Determine the (X, Y) coordinate at the center of the cell enclosing the given text.  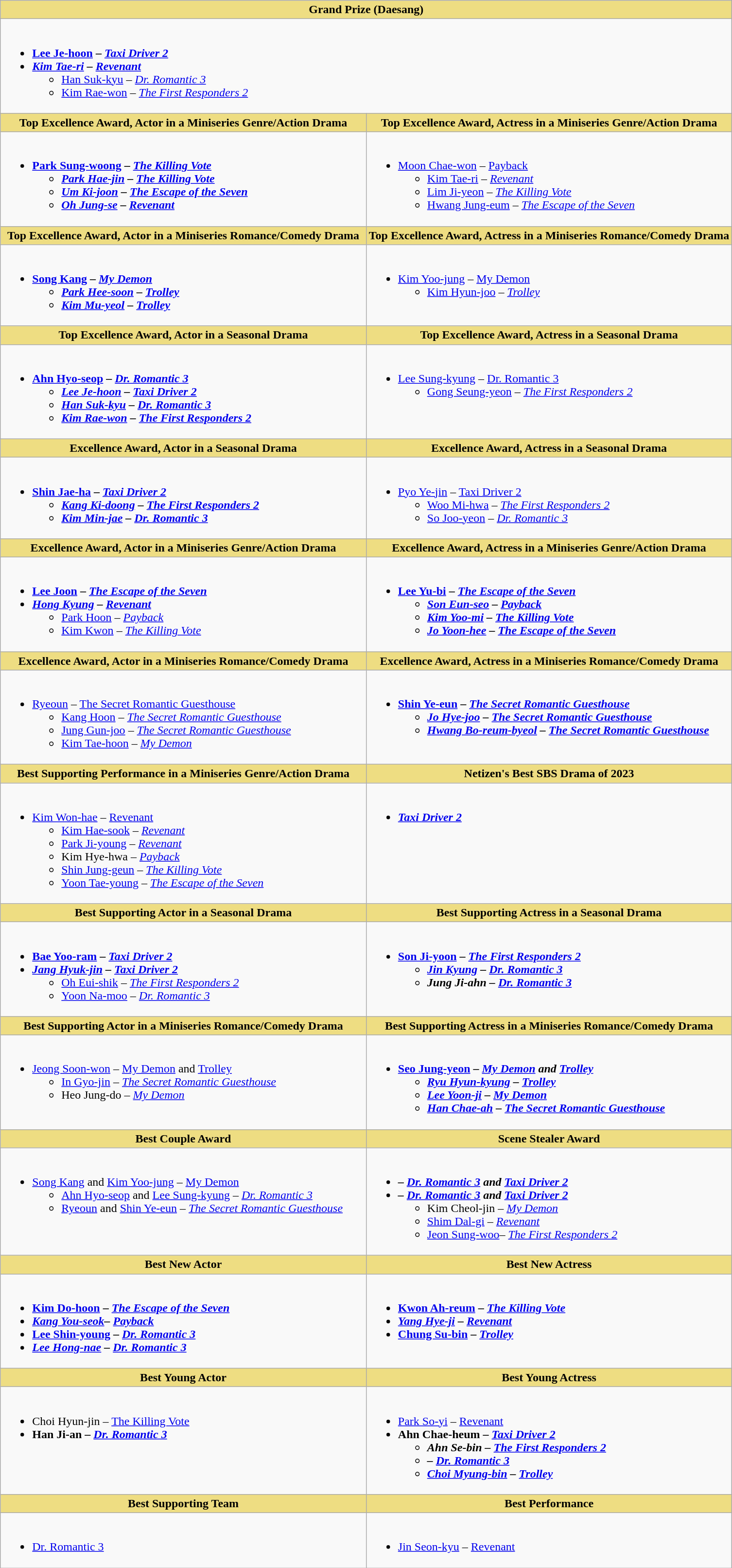
Top Excellence Award, Actress in a Miniseries Romance/Comedy Drama (549, 235)
Best Supporting Performance in a Miniseries Genre/Action Drama (184, 774)
Lee Je-hoon – Taxi Driver 2Kim Tae-ri – RevenantHan Suk-kyu – Dr. Romantic 3Kim Rae-won – The First Responders 2 (366, 66)
Best New Actress (549, 1265)
Best Young Actress (549, 1377)
Lee Joon – The Escape of the SevenHong Kyung – RevenantPark Hoon – PaybackKim Kwon – The Killing Vote (184, 604)
Best Supporting Actor in a Miniseries Romance/Comedy Drama (184, 1026)
Excellence Award, Actor in a Seasonal Drama (184, 448)
Top Excellence Award, Actor in a Miniseries Romance/Comedy Drama (184, 235)
Pyo Ye-jin – Taxi Driver 2Woo Mi-hwa – The First Responders 2So Joo-yeon – Dr. Romantic 3 (549, 498)
Netizen's Best SBS Drama of 2023 (549, 774)
Top Excellence Award, Actress in a Miniseries Genre/Action Drama (549, 123)
Moon Chae-won – PaybackKim Tae-ri – RevenantLim Ji-yeon – The Killing VoteHwang Jung-eum – The Escape of the Seven (549, 179)
Best Young Actor (184, 1377)
Park Sung-woong – The Killing VotePark Hae-jin – The Killing VoteUm Ki-joon – The Escape of the SevenOh Jung-se – Revenant (184, 179)
Son Ji-yoon – The First Responders 2Jin Kyung – Dr. Romantic 3Jung Ji-ahn – Dr. Romantic 3 (549, 969)
Excellence Award, Actor in a Miniseries Romance/Comedy Drama (184, 661)
Best Couple Award (184, 1139)
Excellence Award, Actress in a Seasonal Drama (549, 448)
Shin Jae-ha – Taxi Driver 2Kang Ki-doong – The First Responders 2Kim Min-jae – Dr. Romantic 3 (184, 498)
Seo Jung-yeon – My Demon and TrolleyRyu Hyun-kyung – TrolleyLee Yoon-ji – My DemonHan Chae-ah – The Secret Romantic Guesthouse (549, 1082)
Park So-yi – RevenantAhn Chae-heum – Taxi Driver 2Ahn Se-bin – The First Responders 2 – Dr. Romantic 3Choi Myung-bin – Trolley (549, 1441)
Excellence Award, Actor in a Miniseries Genre/Action Drama (184, 548)
Kim Yoo-jung – My DemonKim Hyun-joo – Trolley (549, 285)
Best Performance (549, 1503)
Dr. Romantic 3 (184, 1540)
Lee Sung-kyung – Dr. Romantic 3Gong Seung-yeon – The First Responders 2 (549, 392)
Taxi Driver 2 (549, 843)
Ahn Hyo-seop – Dr. Romantic 3Lee Je-hoon – Taxi Driver 2Han Suk-kyu – Dr. Romantic 3Kim Rae-won – The First Responders 2 (184, 392)
Kwon Ah-reum – The Killing VoteYang Hye-ji – RevenantChung Su-bin – Trolley (549, 1321)
Kim Do-hoon – The Escape of the SevenKang You-seok– PaybackLee Shin-young – Dr. Romantic 3Lee Hong-nae – Dr. Romantic 3 (184, 1321)
Best New Actor (184, 1265)
Ryeoun – The Secret Romantic GuesthouseKang Hoon – The Secret Romantic GuesthouseJung Gun-joo – The Secret Romantic GuesthouseKim Tae-hoon – My Demon (184, 717)
Scene Stealer Award (549, 1139)
Top Excellence Award, Actor in a Miniseries Genre/Action Drama (184, 123)
Grand Prize (Daesang) (366, 10)
Lee Yu-bi – The Escape of the SevenSon Eun-seo – PaybackKim Yoo-mi – The Killing VoteJo Yoon-hee – The Escape of the Seven (549, 604)
Top Excellence Award, Actress in a Seasonal Drama (549, 335)
Excellence Award, Actress in a Miniseries Genre/Action Drama (549, 548)
Bae Yoo-ram – Taxi Driver 2Jang Hyuk-jin – Taxi Driver 2Oh Eui-shik – The First Responders 2Yoon Na-moo – Dr. Romantic 3 (184, 969)
Jin Seon-kyu – Revenant (549, 1540)
Excellence Award, Actress in a Miniseries Romance/Comedy Drama (549, 661)
Jeong Soon-won – My Demon and TrolleyIn Gyo-jin – The Secret Romantic GuesthouseHeo Jung-do – My Demon (184, 1082)
Best Supporting Actress in a Seasonal Drama (549, 913)
Shin Ye-eun – The Secret Romantic GuesthouseJo Hye-joo – The Secret Romantic GuesthouseHwang Bo-reum-byeol – The Secret Romantic Guesthouse (549, 717)
Top Excellence Award, Actor in a Seasonal Drama (184, 335)
Best Supporting Actress in a Miniseries Romance/Comedy Drama (549, 1026)
Best Supporting Actor in a Seasonal Drama (184, 913)
Choi Hyun-jin – The Killing VoteHan Ji-an – Dr. Romantic 3 (184, 1441)
Best Supporting Team (184, 1503)
Song Kang – My DemonPark Hee-soon – TrolleyKim Mu-yeol – Trolley (184, 285)
Song Kang and Kim Yoo-jung – My DemonAhn Hyo-seop and Lee Sung-kyung – Dr. Romantic 3Ryeoun and Shin Ye-eun – The Secret Romantic Guesthouse (184, 1201)
